Extract the (X, Y) coordinate from the center of the cell holding the provided text.  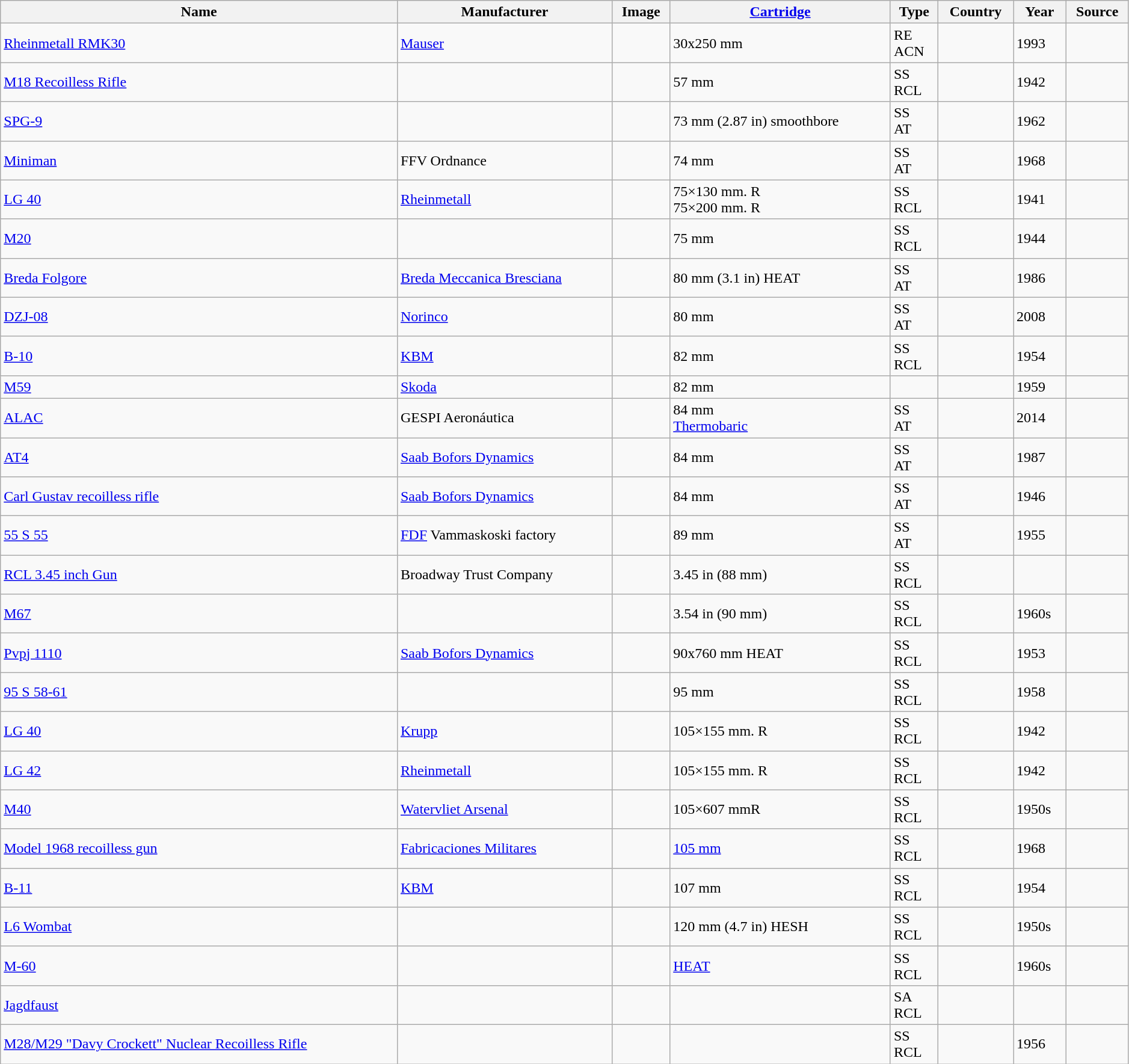
M20 (199, 238)
FDF Vammaskoski factory (504, 535)
55 S 55 (199, 535)
1958 (1040, 692)
M28/M29 "Davy Crockett" Nuclear Recoilless Rifle (199, 1044)
3.54 in (90 mm) (781, 613)
REACN (914, 43)
Breda Folgore (199, 278)
Year (1040, 12)
1955 (1040, 535)
3.45 in (88 mm) (781, 575)
Name (199, 12)
RCL 3.45 inch Gun (199, 575)
90x760 mm HEAT (781, 653)
Jagdfaust (199, 1004)
L6 Wombat (199, 926)
M59 (199, 387)
Source (1097, 12)
Watervliet Arsenal (504, 810)
Breda Meccanica Bresciana (504, 278)
FFV Ordnance (504, 160)
Rheinmetall RMK30 (199, 43)
84 mmThermobaric (781, 417)
SPG-9 (199, 121)
Miniman (199, 160)
M67 (199, 613)
Manufacturer (504, 12)
89 mm (781, 535)
Krupp (504, 731)
1987 (1040, 457)
30x250 mm (781, 43)
Skoda (504, 387)
Image (641, 12)
105×607 mmR (781, 810)
74 mm (781, 160)
SARCL (914, 1004)
107 mm (781, 888)
M40 (199, 810)
AT4 (199, 457)
GESPI Aeronáutica (504, 417)
95 mm (781, 692)
M18 Recoilless Rifle (199, 82)
1953 (1040, 653)
B-10 (199, 356)
57 mm (781, 82)
ALAC (199, 417)
1962 (1040, 121)
Cartridge (781, 12)
Norinco (504, 316)
Fabricaciones Militares (504, 848)
95 S 58-61 (199, 692)
B-11 (199, 888)
80 mm (3.1 in) HEAT (781, 278)
HEAT (781, 966)
1986 (1040, 278)
Pvpj 1110 (199, 653)
1993 (1040, 43)
75×130 mm. R75×200 mm. R (781, 200)
LG 42 (199, 770)
75 mm (781, 238)
Type (914, 12)
2008 (1040, 316)
120 mm (4.7 in) HESH (781, 926)
105 mm (781, 848)
73 mm (2.87 in) smoothbore (781, 121)
Mauser (504, 43)
Country (976, 12)
M-60 (199, 966)
80 mm (781, 316)
1946 (1040, 497)
2014 (1040, 417)
Model 1968 recoilless gun (199, 848)
1944 (1040, 238)
1959 (1040, 387)
Carl Gustav recoilless rifle (199, 497)
Broadway Trust Company (504, 575)
1956 (1040, 1044)
DZJ-08 (199, 316)
1941 (1040, 200)
